From the cell containing the given text, extract its center point as [X, Y] coordinate. 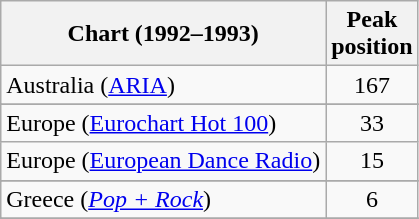
15 [372, 161]
33 [372, 123]
6 [372, 199]
Peakposition [372, 34]
Chart (1992–1993) [164, 34]
Europe (European Dance Radio) [164, 161]
167 [372, 85]
Europe (Eurochart Hot 100) [164, 123]
Australia (ARIA) [164, 85]
Greece (Pop + Rock) [164, 199]
